Provide the [x, y] coordinate of the cell's center where the given text is located.  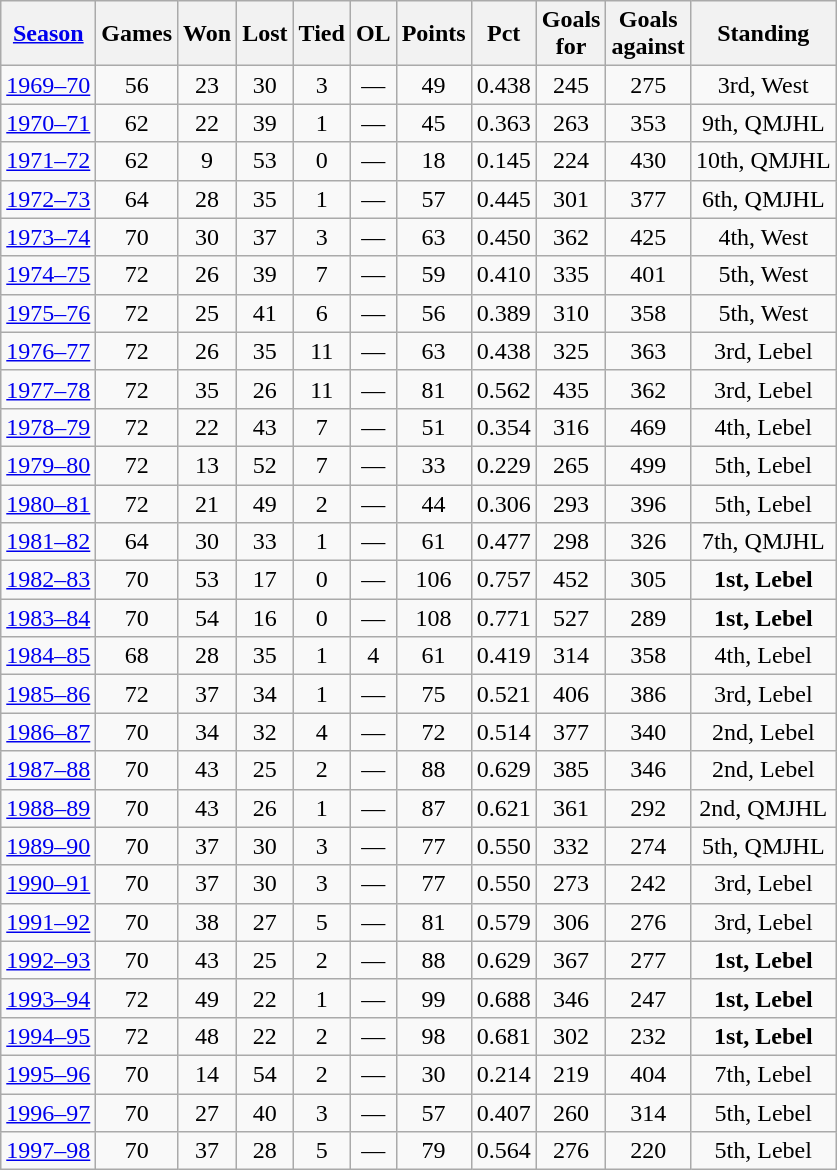
106 [434, 580]
48 [208, 1036]
289 [648, 618]
0.562 [504, 389]
Standing [763, 34]
242 [648, 884]
404 [648, 1074]
21 [208, 503]
0.521 [504, 694]
396 [648, 503]
44 [434, 503]
469 [648, 427]
6 [322, 313]
1975–76 [48, 313]
0.145 [504, 161]
1978–79 [48, 427]
OL [373, 34]
3rd, West [763, 85]
87 [434, 808]
Games [137, 34]
1973–74 [48, 237]
Points [434, 34]
332 [571, 846]
10th, QMJHL [763, 161]
1986–87 [48, 732]
435 [571, 389]
0.564 [504, 1151]
305 [648, 580]
499 [648, 465]
1991–92 [48, 922]
274 [648, 846]
0.363 [504, 123]
40 [265, 1113]
1988–89 [48, 808]
1995–96 [48, 1074]
7th, QMJHL [763, 542]
326 [648, 542]
51 [434, 427]
224 [571, 161]
1974–75 [48, 275]
1971–72 [48, 161]
Goalsagainst [648, 34]
5th, QMJHL [763, 846]
0.757 [504, 580]
386 [648, 694]
265 [571, 465]
1970–71 [48, 123]
301 [571, 199]
1997–98 [48, 1151]
293 [571, 503]
2nd, QMJHL [763, 808]
292 [648, 808]
1976–77 [48, 351]
1981–82 [48, 542]
0.771 [504, 618]
0.681 [504, 1036]
Lost [265, 34]
363 [648, 351]
220 [648, 1151]
310 [571, 313]
401 [648, 275]
335 [571, 275]
0.688 [504, 998]
41 [265, 313]
232 [648, 1036]
1990–91 [48, 884]
0.354 [504, 427]
0.450 [504, 237]
1980–81 [48, 503]
1985–86 [48, 694]
1993–94 [48, 998]
9th, QMJHL [763, 123]
0.410 [504, 275]
Won [208, 34]
Tied [322, 34]
1996–97 [48, 1113]
340 [648, 732]
425 [648, 237]
98 [434, 1036]
306 [571, 922]
406 [571, 694]
0.579 [504, 922]
1983–84 [48, 618]
45 [434, 123]
1969–70 [48, 85]
108 [434, 618]
527 [571, 618]
0.477 [504, 542]
298 [571, 542]
452 [571, 580]
1987–88 [48, 770]
79 [434, 1151]
17 [265, 580]
59 [434, 275]
99 [434, 998]
38 [208, 922]
1994–95 [48, 1036]
277 [648, 960]
52 [265, 465]
260 [571, 1113]
18 [434, 161]
325 [571, 351]
263 [571, 123]
0.389 [504, 313]
0.214 [504, 1074]
Season [48, 34]
0.514 [504, 732]
1977–78 [48, 389]
1982–83 [48, 580]
275 [648, 85]
7th, Lebel [763, 1074]
219 [571, 1074]
Pct [504, 34]
302 [571, 1036]
32 [265, 732]
1984–85 [48, 656]
247 [648, 998]
367 [571, 960]
0.419 [504, 656]
430 [648, 161]
385 [571, 770]
13 [208, 465]
245 [571, 85]
0.229 [504, 465]
75 [434, 694]
14 [208, 1074]
23 [208, 85]
0.306 [504, 503]
1972–73 [48, 199]
1979–80 [48, 465]
9 [208, 161]
1989–90 [48, 846]
353 [648, 123]
Goalsfor [571, 34]
16 [265, 618]
361 [571, 808]
4th, West [763, 237]
0.621 [504, 808]
1992–93 [48, 960]
316 [571, 427]
273 [571, 884]
0.445 [504, 199]
6th, QMJHL [763, 199]
0.407 [504, 1113]
68 [137, 656]
